Locate the cell with the specified text and output its (X, Y) center coordinate. 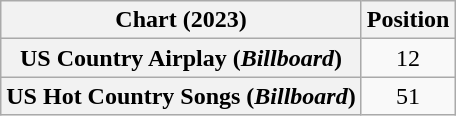
US Country Airplay (Billboard) (181, 58)
Chart (2023) (181, 20)
51 (408, 96)
12 (408, 58)
US Hot Country Songs (Billboard) (181, 96)
Position (408, 20)
